Provide the [X, Y] coordinate of the cell's center where the given text is located.  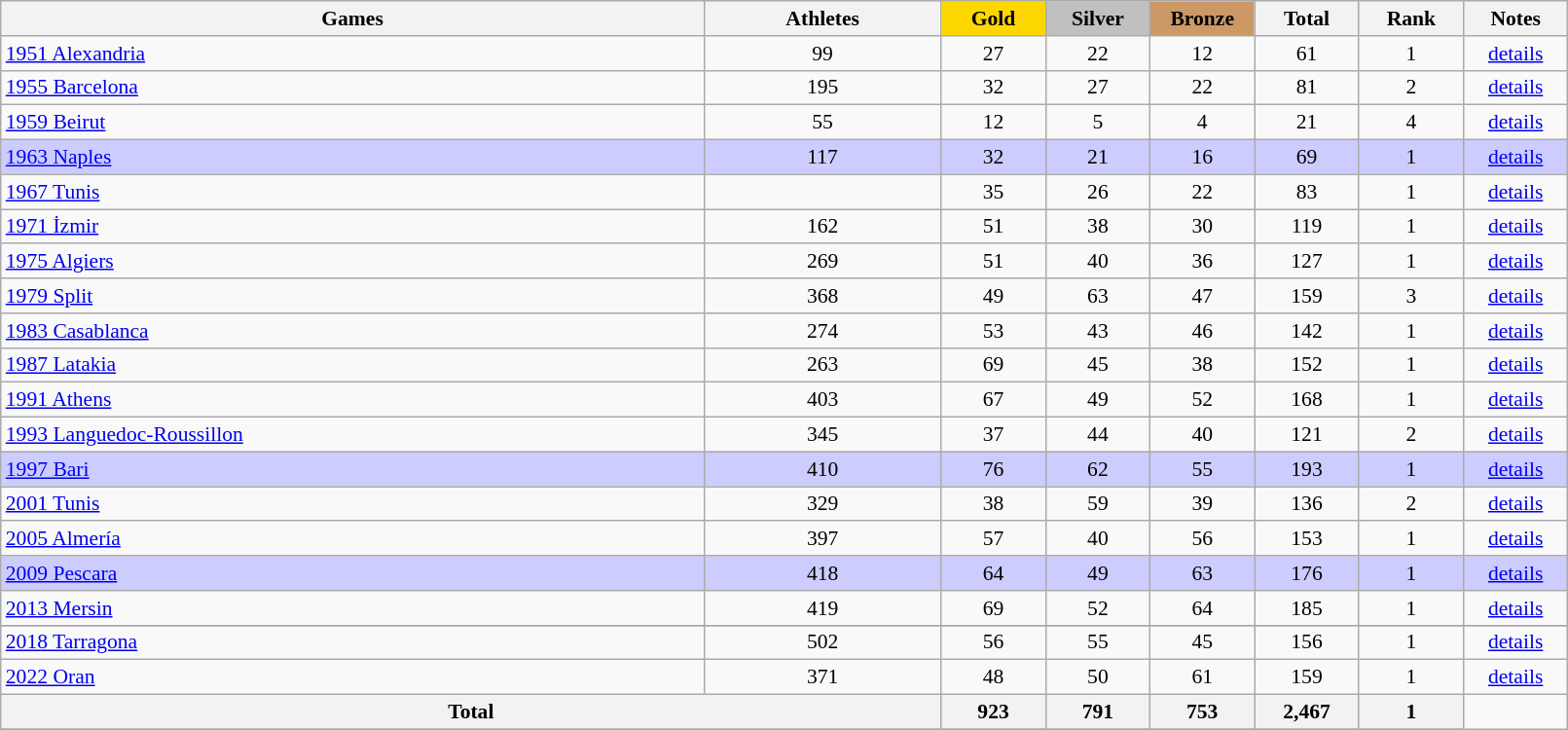
43 [1098, 331]
121 [1306, 435]
274 [822, 331]
3 [1411, 296]
2005 Almería [352, 539]
83 [1306, 192]
269 [822, 262]
156 [1306, 642]
127 [1306, 262]
5 [1098, 123]
195 [822, 88]
1971 İzmir [352, 227]
791 [1098, 712]
753 [1203, 712]
371 [822, 677]
36 [1203, 262]
176 [1306, 573]
39 [1203, 504]
162 [822, 227]
1983 Casablanca [352, 331]
53 [993, 331]
152 [1306, 365]
2018 Tarragona [352, 642]
1959 Beirut [352, 123]
1955 Barcelona [352, 88]
50 [1098, 677]
Notes [1516, 18]
345 [822, 435]
67 [993, 400]
263 [822, 365]
142 [1306, 331]
403 [822, 400]
397 [822, 539]
923 [993, 712]
117 [822, 158]
Silver [1098, 18]
2,467 [1306, 712]
368 [822, 296]
185 [1306, 608]
76 [993, 469]
81 [1306, 88]
37 [993, 435]
168 [1306, 400]
1975 Algiers [352, 262]
2013 Mersin [352, 608]
1963 Naples [352, 158]
1987 Latakia [352, 365]
48 [993, 677]
99 [822, 54]
2001 Tunis [352, 504]
Bronze [1203, 18]
47 [1203, 296]
46 [1203, 331]
1997 Bari [352, 469]
Games [352, 18]
1991 Athens [352, 400]
502 [822, 642]
410 [822, 469]
Rank [1411, 18]
419 [822, 608]
59 [1098, 504]
418 [822, 573]
30 [1203, 227]
Gold [993, 18]
119 [1306, 227]
136 [1306, 504]
16 [1203, 158]
Athletes [822, 18]
1993 Languedoc-Roussillon [352, 435]
2022 Oran [352, 677]
26 [1098, 192]
57 [993, 539]
1979 Split [352, 296]
44 [1098, 435]
35 [993, 192]
153 [1306, 539]
1951 Alexandria [352, 54]
193 [1306, 469]
1967 Tunis [352, 192]
62 [1098, 469]
329 [822, 504]
2009 Pescara [352, 573]
